Locate the cell with the specified text and output its (X, Y) center coordinate. 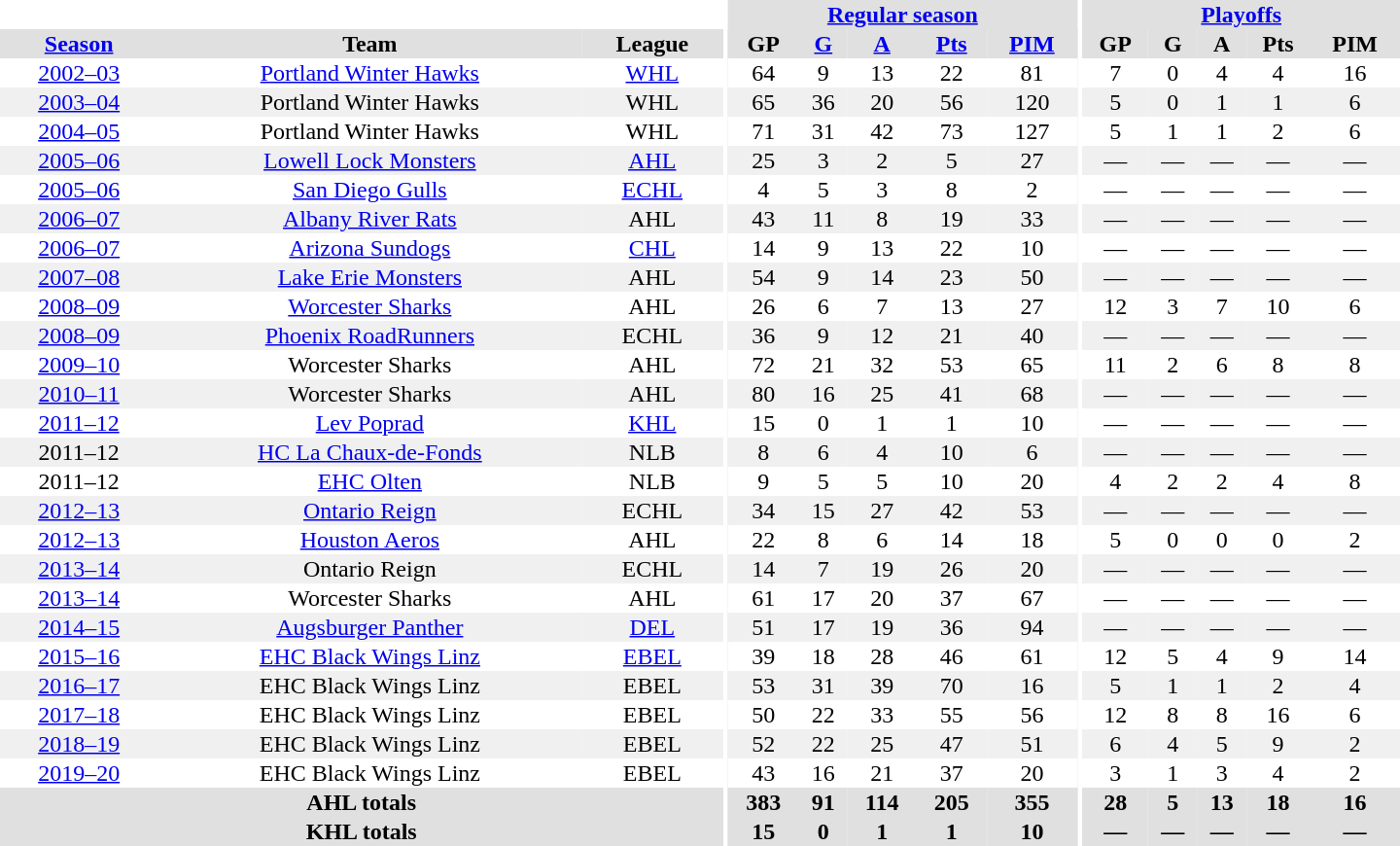
94 (1032, 627)
114 (882, 802)
Lake Erie Monsters (369, 277)
EHC Olten (369, 481)
91 (823, 802)
47 (951, 744)
2015–16 (79, 656)
Regular season (902, 15)
San Diego Gulls (369, 190)
Playoffs (1241, 15)
DEL (651, 627)
67 (1032, 598)
Lev Poprad (369, 423)
League (651, 44)
Team (369, 44)
KHL (651, 423)
Phoenix RoadRunners (369, 335)
2004–05 (79, 131)
355 (1032, 802)
55 (951, 715)
2003–04 (79, 102)
23 (951, 277)
81 (1032, 73)
Arizona Sundogs (369, 248)
KHL totals (362, 831)
72 (764, 365)
68 (1032, 394)
46 (951, 656)
205 (951, 802)
2019–20 (79, 773)
2009–10 (79, 365)
70 (951, 686)
80 (764, 394)
40 (1032, 335)
41 (951, 394)
54 (764, 277)
383 (764, 802)
52 (764, 744)
Season (79, 44)
CHL (651, 248)
34 (764, 511)
2010–11 (79, 394)
2017–18 (79, 715)
2018–19 (79, 744)
71 (764, 131)
AHL totals (362, 802)
HC La Chaux-de-Fonds (369, 452)
64 (764, 73)
2016–17 (79, 686)
Albany River Rats (369, 219)
2002–03 (79, 73)
2014–15 (79, 627)
2007–08 (79, 277)
120 (1032, 102)
Houston Aeros (369, 540)
Lowell Lock Monsters (369, 160)
73 (951, 131)
32 (882, 365)
Augsburger Panther (369, 627)
127 (1032, 131)
